Search for the cell housing the specified text and yield its [X, Y] center coordinate. 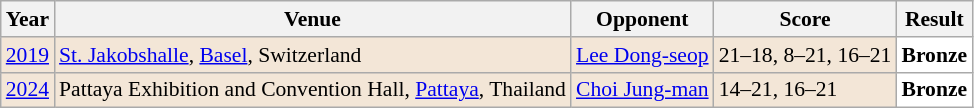
14–21, 16–21 [806, 90]
Venue [312, 19]
Result [934, 19]
Year [28, 19]
2024 [28, 90]
Choi Jung-man [642, 90]
21–18, 8–21, 16–21 [806, 55]
2019 [28, 55]
Pattaya Exhibition and Convention Hall, Pattaya, Thailand [312, 90]
Opponent [642, 19]
Score [806, 19]
Lee Dong-seop [642, 55]
St. Jakobshalle, Basel, Switzerland [312, 55]
